Return [x, y] of the center of cell containing provided text 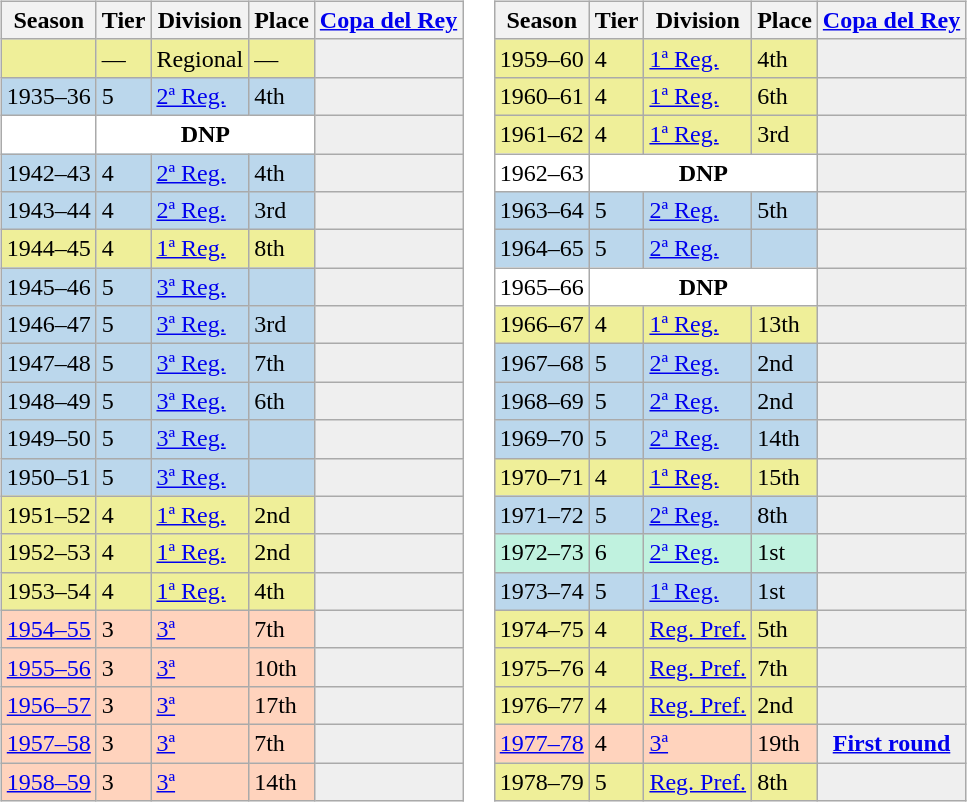
10th [282, 667]
1935–36 [48, 96]
1949–50 [48, 439]
1962–63 [542, 173]
1967–68 [542, 363]
1947–48 [48, 363]
1955–56 [48, 667]
1974–75 [542, 629]
1954–55 [48, 629]
1975–76 [542, 667]
1966–67 [542, 325]
1973–74 [542, 591]
1970–71 [542, 477]
1952–53 [48, 553]
1972–73 [542, 553]
17th [282, 705]
1965–66 [542, 287]
1945–46 [48, 287]
1963–64 [542, 211]
1950–51 [48, 477]
1977–78 [542, 743]
1951–52 [48, 515]
1960–61 [542, 96]
1978–79 [542, 781]
1964–65 [542, 249]
First round [891, 743]
1959–60 [542, 58]
1976–77 [542, 705]
1961–62 [542, 134]
1957–58 [48, 743]
1946–47 [48, 325]
1948–49 [48, 401]
1971–72 [542, 515]
1968–69 [542, 401]
19th [785, 743]
1942–43 [48, 173]
6 [616, 553]
1956–57 [48, 705]
15th [785, 477]
1969–70 [542, 439]
13th [785, 325]
1943–44 [48, 211]
1944–45 [48, 249]
Regional [200, 58]
1958–59 [48, 781]
1953–54 [48, 591]
